Pinpoint the cell where the given text exists, returning its (X, Y) midpoint coordinate. 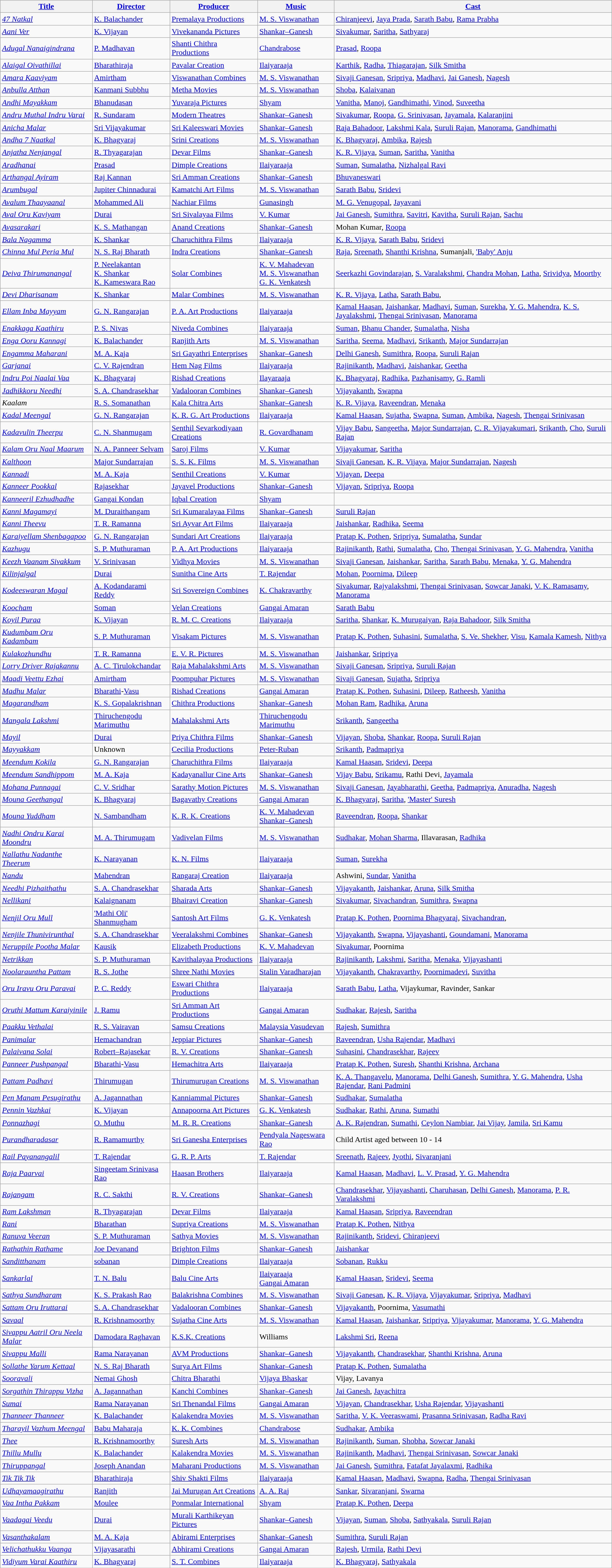
Stalin Varadharajan (296, 972)
Andru Muthal Indru Varai (46, 115)
Needhi Pizhaithathu (46, 888)
Pendyala Nageswara Rao (296, 1140)
Anbulla Atthan (46, 90)
Vijayasarathi (131, 1549)
Sumithra, Suruli Rajan (473, 1537)
Jai Murugan Art Creations (214, 1490)
Sri Thenandal Films (214, 1403)
Nachiar Films (214, 202)
Raveendran, Roopa, Shankar (473, 816)
Avalum Thaayaanal (46, 202)
Sivaji Ganesan, Jaishankar, Saritha, Sarath Babu, Menaka, Y. G. Mahendra (473, 561)
Balu Cine Arts (214, 1278)
Udhayamaagirathu (46, 1490)
Lakshmi Sri, Reena (473, 1337)
Maadi Veettu Ezhai (46, 678)
Producer (214, 7)
P. C. Reddy (131, 989)
Sathya Sundharam (46, 1295)
Mouna Geethangal (46, 799)
Pratap K. Pothen, Sumalatha (473, 1366)
Kanniammal Pictures (214, 1098)
Sudhakar, Mohan Sharma, Illavarasan, Radhika (473, 837)
Mahalakshmi Arts (214, 720)
Arthangal Ayiram (46, 177)
Jaishankar, Sripriya (473, 654)
Delhi Ganesh, Sumithra, Roopa, Suruli Rajan (473, 353)
Santosh Art Films (214, 917)
K. R. K. Creations (214, 816)
Rani (46, 1224)
Kaalam (46, 403)
Singeetam Srinivasa Rao (131, 1173)
Panimalar (46, 1039)
Vaa Intha Pakkam (46, 1503)
Vivekananda Pictures (214, 31)
Eswari Chithra Productions (214, 989)
Savaal (46, 1320)
Vijay, Lavanya (473, 1379)
Balakrishna Combines (214, 1295)
Shanti Chithra Productions (214, 48)
Robert–Rajasekar (131, 1051)
Sivakumar, Roopa, G. Srinivasan, Jayamala, Kalaranjini (473, 115)
Sanditthanam (46, 1261)
Meendum Sandhippom (46, 774)
K. K. Combines (214, 1428)
Vadivelan Films (214, 837)
Vanitha, Manoj, Gandhimathi, Vinod, Suveetha (473, 102)
Sivappu Malli (46, 1354)
Jadhikkoru Needhi (46, 390)
Sivakumar, Saritha, Sathyaraj (473, 31)
Shiv Shakti Films (214, 1478)
Vijayakanth, Chandrasekhar, Shanthi Krishna, Aruna (473, 1354)
Shree Nathi Movies (214, 972)
Adugal Nanaigindrana (46, 48)
Alaigal Oivathillai (46, 65)
Rangaraj Creation (214, 876)
Garjanai (46, 365)
N. Sambandham (131, 816)
Oruthi Mattum Karaiyinile (46, 1010)
Vijayakanth, Jaishankar, Aruna, Silk Smitha (473, 888)
Joe Devanand (131, 1249)
Kadavulin Theerpu (46, 432)
Nellikani (46, 901)
Senthil Creations (214, 474)
Kadayanallur Cine Arts (214, 774)
Mangala Lakshmi (46, 720)
Mohammed Ali (131, 202)
Vijayan, Sripriya, Roopa (473, 486)
K. A. Thangavelu, Manorama, Delhi Ganesh, Sumithra, Y. G. Mahendra, Usha Rajendar, Rani Padmini (473, 1081)
K. R. Vijaya, Raveendran, Menaka (473, 403)
Ponnazhagi (46, 1123)
Pennin Vazhkai (46, 1110)
Aval Oru Kaviyam (46, 215)
A. Kodandarami Reddy (131, 590)
Kanmani Subbhu (131, 90)
Mohana Punnagai (46, 787)
Lorry Driver Rajakannu (46, 666)
Sri Kumaralayaa Films (214, 511)
Oru Iravu Oru Paravai (46, 989)
Raj Kannan (131, 177)
Modern Theatres (214, 115)
Vijayakanth, Poornima, Vasumathi (473, 1307)
'Mathi Oli' Shanmugham (131, 917)
Vijayakumar, Saritha (473, 449)
Nallathu Nadanthe Theerum (46, 859)
Sivakumar, Rajyalakshmi, Thengai Srinivasan, Sowcar Janaki, V. K. Ramasamy, Manorama (473, 590)
Sivaji Ganesan, K. R. Vijaya, Vijayakumar, Sripriya, Madhavi (473, 1295)
Ilayaraaja (296, 378)
Chiranjeevi, Jaya Prada, Sarath Babu, Rama Prabha (473, 19)
O. Muthu (131, 1123)
Kamal Haasan, Sridevi, Deepa (473, 762)
Mohan, Poornima, Dileep (473, 573)
Sudhakar, Rathi, Aruna, Sumathi (473, 1110)
Kalam Oru Naal Maarum (46, 449)
Madhu Malar (46, 691)
Rathathin Rathame (46, 1249)
Paakku Vethalai (46, 1027)
Sollathe Yarum Kettaal (46, 1366)
K. V. MahadevanShankar–Ganesh (296, 816)
Meendum Kokila (46, 762)
Prasad (131, 165)
Metha Movies (214, 90)
Mohan Ram, Radhika, Aruna (473, 703)
Kamal Haasan, Madhavi, Swapna, Radha, Thengai Srinivasan (473, 1478)
Moulee (131, 1503)
Purandharadasar (46, 1140)
Thiruppangal (46, 1466)
Sri Amman Art Productions (214, 1010)
Pratap K. Pothen, Nithya (473, 1224)
Rajasekhar (131, 486)
Rajinikanth, Madhavi, Thengai Srinivasan, Sowcar Janaki (473, 1453)
Samsu Creations (214, 1027)
Kanni Theevu (46, 524)
Indru Poi Naalai Vaa (46, 378)
K. Chakravarthy (296, 590)
Rajangam (46, 1195)
Vijayakanth, Chakravarthy, Poornimadevi, Suvitha (473, 972)
Koyil Puraa (46, 620)
Sri Ganesha Enterprises (214, 1140)
Sathya Movies (214, 1236)
Sivakumar, Poornima (473, 947)
Raveendran, Usha Rajendar, Madhavi (473, 1039)
Sankar, Sivaranjani, Swarna (473, 1490)
Ranuva Veeran (46, 1236)
Unknown (131, 749)
Bharathan (131, 1224)
Haasan Brothers (214, 1173)
Indra Creations (214, 252)
Sri Gayathri Enterprises (214, 353)
Sarathy Motion Pictures (214, 787)
Vijayakanth, Swapna, Vijayashanti, Goundamani, Manorama (473, 934)
Mahendran (131, 876)
A. C. Tirulokchandar (131, 666)
sobanan (131, 1261)
Sri Sivalayaa Films (214, 215)
Major Sundarrajan (131, 462)
Jupiter Chinnadurai (131, 190)
K. Bhagyaraj, Ambika, Rajesh (473, 140)
Babu Maharaja (131, 1428)
Thanneer Thanneer (46, 1416)
Sumai (46, 1403)
Malaysia Vasudevan (296, 1027)
Sri Amman Creations (214, 177)
E. V. R. Pictures (214, 654)
Chitra Bharathi (214, 1379)
Bhuvaneswari (473, 177)
Kavithalayaa Productions (214, 959)
Anjatha Nenjangal (46, 152)
Sarath Babu, Latha, Vijaykumar, Ravinder, Sankar (473, 989)
Aradhanai (46, 165)
Andhi Mayakkam (46, 102)
Sri Ayvar Art Films (214, 524)
Sunitha Cine Arts (214, 573)
Sujatha Cine Arts (214, 1320)
S. T. Combines (214, 1562)
Sivaji Ganesan, Sripriya, Suruli Rajan (473, 666)
Suman, Sumalatha, Nizhalgal Ravi (473, 165)
R. Govardhanam (296, 432)
Srini Creations (214, 140)
Saritha, Seema, Madhavi, Srikanth, Major Sundarrajan (473, 341)
Saroj Films (214, 449)
Saritha, V. K. Veeraswami, Prasanna Srinivasan, Radha Ravi (473, 1416)
Kanneeril Ezhudhadhe (46, 499)
Elizabeth Productions (214, 947)
Chinna Mul Peria Mul (46, 252)
Vijay Babu, Sangeetha, Major Sundarrajan, C. R. Vijayakumari, Srikanth, Cho, Suruli Rajan (473, 432)
Hemachandran (131, 1039)
Sattam Oru Iruttarai (46, 1307)
Pratap K. Pothen, Sripriya, Sumalatha, Sundar (473, 536)
C. V. Sridhar (131, 787)
Arumbugal (46, 190)
Engamma Maharani (46, 353)
J. Ramu (131, 1010)
Nemai Ghosh (131, 1379)
Anand Creations (214, 227)
Supriya Creations (214, 1224)
Kanchi Combines (214, 1391)
Surya Art Films (214, 1366)
Vijayan, Chandrasekhar, Usha Rajendar, Vijayashanti (473, 1403)
Mayyakkam (46, 749)
IlaiyaraajaGangai Amaran (296, 1278)
Kamal Haasan, Jaishankar, Madhavi, Suman, Surekha, Y. G. Mahendra, K. S. Jayalakshmi, Thengai Srinivasan, Manorama (473, 311)
Iqbal Creation (214, 499)
Deiva Thirumanangal (46, 273)
Rajinikanth, Sridevi, Chiranjeevi (473, 1236)
Devi Dharisanam (46, 294)
Gunasingh (296, 202)
Sreenath, Rajeev, Jyothi, Sivaranjani (473, 1156)
Child Artist aged between 10 - 14 (473, 1140)
Maharani Productions (214, 1466)
Vijaya Bhaskar (296, 1379)
Jayavel Productions (214, 486)
Sobanan, Rukku (473, 1261)
Bala Nagamma (46, 239)
Keezh Vaanam Sivakkum (46, 561)
R. S. Somanathan (131, 403)
Title (46, 7)
R. C. Sakthi (131, 1195)
G. R. P. Arts (214, 1156)
K. R. Vijaya, Latha, Sarath Babu, (473, 294)
Solar Combines (214, 273)
M. Duraithangam (131, 511)
47 Natkal (46, 19)
Kamatchi Art Films (214, 190)
Kannadi (46, 474)
Kadal Meengal (46, 415)
Sivakumar, Sivachandran, Sumithra, Swapna (473, 901)
Chandrasekhar, Vijayashanti, Charuhasan, Delhi Ganesh, Manorama, P. R. Varalakshmi (473, 1195)
Raja Mahalakshmi Arts (214, 666)
Pattam Padhavi (46, 1081)
K. S. Prakash Rao (131, 1295)
Jaishankar, Radhika, Seema (473, 524)
Kilinjalgal (46, 573)
Vijay Babu, Srikamu, Rathi Devi, Jayamala (473, 774)
A. A. Raj (296, 1490)
C. N. Shanmugam (131, 432)
K. R. Vijaya, Sarath Babu, Sridevi (473, 239)
Pratap K. Pothen, Suhasini, Sumalatha, S. Ve. Shekher, Visu, Kamala Kamesh, Nithya (473, 637)
Vaadagai Veedu (46, 1520)
Rajinikanth, Suman, Shobha, Sowcar Janaki (473, 1441)
Suman, Surekha (473, 859)
Prasad, Roopa (473, 48)
K. N. Films (214, 859)
Niveda Combines (214, 328)
Cecilia Productions (214, 749)
Panneer Pushpangal (46, 1064)
Sri Kaleeswari Movies (214, 127)
Soman (131, 608)
Kamal Haasan, Sujatha, Swapna, Suman, Ambika, Nagesh, Thengai Srinivasan (473, 415)
Sooravali (46, 1379)
K. R. Vijaya, Suman, Saritha, Vanitha (473, 152)
Kamal Haasan, Sripriya, Raveendran (473, 1211)
T. N. Balu (131, 1278)
Pratap K. Pothen, Suhasini, Dileep, Ratheesh, Vanitha (473, 691)
P. Madhavan (131, 48)
C. V. Rajendran (131, 365)
Nenjile Thunivirunthal (46, 934)
Sharada Arts (214, 888)
Shoba, Kalaivanan (473, 90)
Raja Bahadoor, Lakshmi Kala, Suruli Rajan, Manorama, Gandhimathi (473, 127)
Kodeeswaran Magal (46, 590)
N. A. Panneer Selvam (131, 449)
Sri Vijayakumar (131, 127)
Senthil Sevarkodiyaan Creations (214, 432)
Karaiyellam Shenbagapoo (46, 536)
Sarath Babu, Sridevi (473, 190)
Premalaya Productions (214, 19)
Kamal Haasan, Sridevi, Seema (473, 1278)
Malar Combines (214, 294)
Vijayan, Suman, Shoba, Sathyakala, Suruli Rajan (473, 1520)
Rajinikanth, Lakshmi, Saritha, Menaka, Vijayashanti (473, 959)
Sarath Babu (473, 608)
Sivaji Ganesan, Sripriya, Madhavi, Jai Ganesh, Nagesh (473, 78)
Murali Karthikeyan Pictures (214, 1520)
Brighton Films (214, 1249)
Pen Manam Pesugirathu (46, 1098)
Vasanthakalam (46, 1537)
Enakkaga Kaathiru (46, 328)
R. S. Vairavan (131, 1027)
Kanneer Pookkal (46, 486)
Mouna Yuddham (46, 816)
AVM Productions (214, 1354)
M. R. R. Creations (214, 1123)
Pavalar Creation (214, 65)
Kazhugu (46, 549)
Damodara Raghavan (131, 1337)
Sankarlal (46, 1278)
Kausik (131, 947)
Nenjil Oru Mull (46, 917)
Srikanth, Padmapriya (473, 749)
Hem Nag Films (214, 365)
Jaishankar (473, 1249)
Kulakozhundhu (46, 654)
Pratap K. Pothen, Suresh, Shanthi Krishna, Archana (473, 1064)
R. Ramamurthy (131, 1140)
Thirumurugan Creations (214, 1081)
Sudhakar, Sumalatha (473, 1098)
Sivaji Ganesan, K. R. Vijaya, Major Sundarrajan, Nagesh (473, 462)
K. Bhagyaraj, Radhika, Pazhanisamy, G. Ramli (473, 378)
Abirami Enterprises (214, 1537)
R. S. Jothe (131, 972)
Ram Lakshman (46, 1211)
Noolarauntha Pattam (46, 972)
Ranjith Arts (214, 341)
Aani Ver (46, 31)
Suhasini, Chandrasekhar, Rajeev (473, 1051)
Tik Tik Tik (46, 1478)
Kalaignanam (131, 901)
K. Bhagyaraj, Saritha, 'Master' Suresh (473, 799)
Thillu Mullu (46, 1453)
Raja, Sreenath, Shanthi Krishna, Sumanjali, 'Baby' Anju (473, 252)
Amara Kaaviyam (46, 78)
Sri Sovereign Combines (214, 590)
Cast (473, 7)
Hemachitra Arts (214, 1064)
Mohan Kumar, Roopa (473, 227)
Chithra Productions (214, 703)
Velichathukku Vaanga (46, 1549)
Bhairavi Creation (214, 901)
Srikanth, Sangeetha (473, 720)
Abhirami Creations (214, 1549)
P. S. Nivas (131, 328)
Joseph Anandan (131, 1466)
Williams (296, 1337)
Neruppile Pootha Malar (46, 947)
Vidhya Movies (214, 561)
Ellam Inba Mayyam (46, 311)
Mayil (46, 737)
Visakam Pictures (214, 637)
Annapoorna Art Pictures (214, 1110)
K. V. Mahadevan (296, 947)
Peter-Ruban (296, 749)
Netrikkan (46, 959)
Vijayakanth, Swapna (473, 390)
V. Srinivasan (131, 561)
K. Bhagyaraj, Sathyakala (473, 1562)
R. M. C. Creations (214, 620)
Gangai Kondan (131, 499)
Rail Payanangalil (46, 1156)
Kamal Haasan, Madhavi, L. V. Prasad, Y. G. Mahendra (473, 1173)
Raja Paarvai (46, 1173)
M. G. Venugopal, Jayavani (473, 202)
Kala Chitra Arts (214, 403)
Sorgathin Thirappu Vizha (46, 1391)
Saritha, Shankar, K. Murugaiyan, Raja Bahadoor, Silk Smitha (473, 620)
Kamal Haasan, Jaishankar, Sripriya, Vijayakumar, Manorama, Y. G. Mahendra (473, 1320)
Nadhi Ondru Karai Moondru (46, 837)
Vijayan, Deepa (473, 474)
Jai Ganesh, Sumithra, Savitri, Kavitha, Suruli Rajan, Sachu (473, 215)
K. S. Gopalakrishnan (131, 703)
Kanni Magamayi (46, 511)
Ponmalar International (214, 1503)
P. NeelakantanK. ShankarK. Kameswara Rao (131, 273)
K. S. Mathangan (131, 227)
Ranjith (131, 1490)
Director (131, 7)
S. S. K. Films (214, 462)
Andha 7 Naatkal (46, 140)
Rajinikanth, Rathi, Sumalatha, Cho, Thengai Srinivasan, Y. G. Mahendra, Vanitha (473, 549)
Pratap K. Pothen, Deepa (473, 1503)
Koocham (46, 608)
Anicha Malar (46, 127)
Veeralakshmi Combines (214, 934)
Sundari Art Creations (214, 536)
Rajesh, Urmila, Rathi Devi (473, 1549)
A. K. Rajendran, Sumathi, Ceylon Nambiar, Jai Vijay, Jamila, Sri Kamu (473, 1123)
Nandu (46, 876)
Music (296, 7)
Yuvaraja Pictures (214, 102)
Sivaji Ganesan, Jayabharathi, Geetha, Padmapriya, Anuradha, Nagesh (473, 787)
Avasarakari (46, 227)
Rajesh, Sumithra (473, 1027)
Suresh Arts (214, 1441)
R. Sundaram (131, 115)
M. A. Thirumugam (131, 837)
Sudhakar, Ambika (473, 1428)
Suruli Rajan (473, 511)
Pratap K. Pothen, Poornima Bhagyaraj, Sivachandran, (473, 917)
K.S.K. Creations (214, 1337)
Bhanudasan (131, 102)
Rajinikanth, Madhavi, Jaishankar, Geetha (473, 365)
Bagavathy Creations (214, 799)
Sivaji Ganesan, Sujatha, Sripriya (473, 678)
Palaivana Solai (46, 1051)
Thee (46, 1441)
Poompuhar Pictures (214, 678)
Sudhakar, Rajesh, Saritha (473, 1010)
Tharayil Vazhum Meengal (46, 1428)
Vidiyum Varai Kaathiru (46, 1562)
Vijayan, Shoba, Shankar, Roopa, Suruli Rajan (473, 737)
Viswanathan Combines (214, 78)
Thirumugan (131, 1081)
K. V. MahadevanM. S. ViswanathanG. K. Venkatesh (296, 273)
Kalthoon (46, 462)
Sivappu Aatril Oru Neela Malar (46, 1337)
Suman, Bhanu Chander, Sumalatha, Nisha (473, 328)
Jeppiar Pictures (214, 1039)
Jai Ganesh, Sumithra, Fatafat Jayalaxmi, Radhika (473, 1466)
Magarandham (46, 703)
Priya Chithra Films (214, 737)
K. Narayanan (131, 859)
Ashwini, Sundar, Vanitha (473, 876)
Enga Ooru Kannagi (46, 341)
K. R. G. Art Productions (214, 415)
Seerkazhi Govindarajan, S. Varalakshmi, Chandra Mohan, Latha, Srividya, Moorthy (473, 273)
Karthik, Radha, Thiagarajan, Silk Smitha (473, 65)
Velan Creations (214, 608)
Jai Ganesh, Jayachitra (473, 1391)
Kudumbam Oru Kadambam (46, 637)
